Capture the cell that displays the provided text and extract its (X, Y) central coordinate. 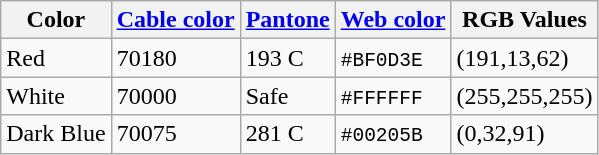
(191,13,62) (524, 58)
193 C (288, 58)
70075 (176, 134)
Pantone (288, 20)
(0,32,91) (524, 134)
Red (56, 58)
Cable color (176, 20)
Safe (288, 96)
70000 (176, 96)
White (56, 96)
#00205B (393, 134)
281 C (288, 134)
Dark Blue (56, 134)
70180 (176, 58)
Color (56, 20)
Web color (393, 20)
(255,255,255) (524, 96)
#FFFFFF (393, 96)
RGB Values (524, 20)
#BF0D3E (393, 58)
